Identify which cell holds the provided text, then report its (x, y) central coordinate. 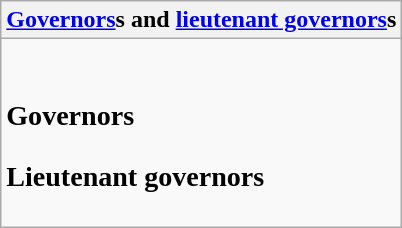
GovernorsLieutenant governors (202, 133)
Governorss and lieutenant governorss (202, 20)
